Locate the cell with the specified text and output its [X, Y] center coordinate. 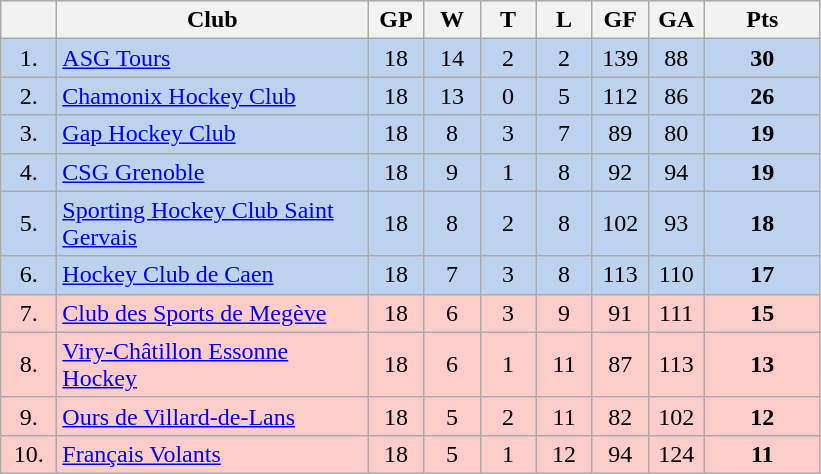
82 [620, 416]
110 [676, 275]
92 [620, 172]
30 [762, 58]
Hockey Club de Caen [212, 275]
Ours de Villard-de-Lans [212, 416]
7. [29, 313]
87 [620, 364]
Club des Sports de Megève [212, 313]
124 [676, 454]
139 [620, 58]
3. [29, 134]
2. [29, 96]
CSG Grenoble [212, 172]
112 [620, 96]
5. [29, 224]
Club [212, 20]
80 [676, 134]
6. [29, 275]
Viry-Châtillon Essonne Hockey [212, 364]
1. [29, 58]
W [452, 20]
0 [508, 96]
GA [676, 20]
15 [762, 313]
14 [452, 58]
Sporting Hockey Club Saint Gervais [212, 224]
GF [620, 20]
111 [676, 313]
93 [676, 224]
88 [676, 58]
Gap Hockey Club [212, 134]
17 [762, 275]
91 [620, 313]
ASG Tours [212, 58]
T [508, 20]
26 [762, 96]
GP [396, 20]
Chamonix Hockey Club [212, 96]
89 [620, 134]
L [564, 20]
8. [29, 364]
Français Volants [212, 454]
86 [676, 96]
10. [29, 454]
9. [29, 416]
4. [29, 172]
Pts [762, 20]
